Pinpoint the cell where the given text exists, returning its (X, Y) midpoint coordinate. 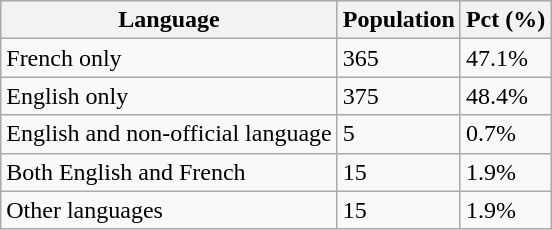
Other languages (170, 210)
Language (170, 20)
Both English and French (170, 172)
Population (398, 20)
365 (398, 58)
0.7% (505, 134)
48.4% (505, 96)
French only (170, 58)
5 (398, 134)
English and non-official language (170, 134)
English only (170, 96)
47.1% (505, 58)
Pct (%) (505, 20)
375 (398, 96)
